Detect which cell encompasses the target text, then output its (X, Y) center coordinate. 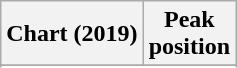
Peakposition (189, 34)
Chart (2019) (72, 34)
